Output the [X, Y] coordinate of the center of the cell containing the given text.  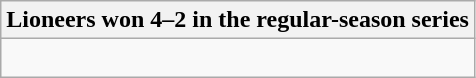
Lioneers won 4–2 in the regular-season series [238, 20]
